Extract the (X, Y) coordinate from the center of the cell holding the provided text.  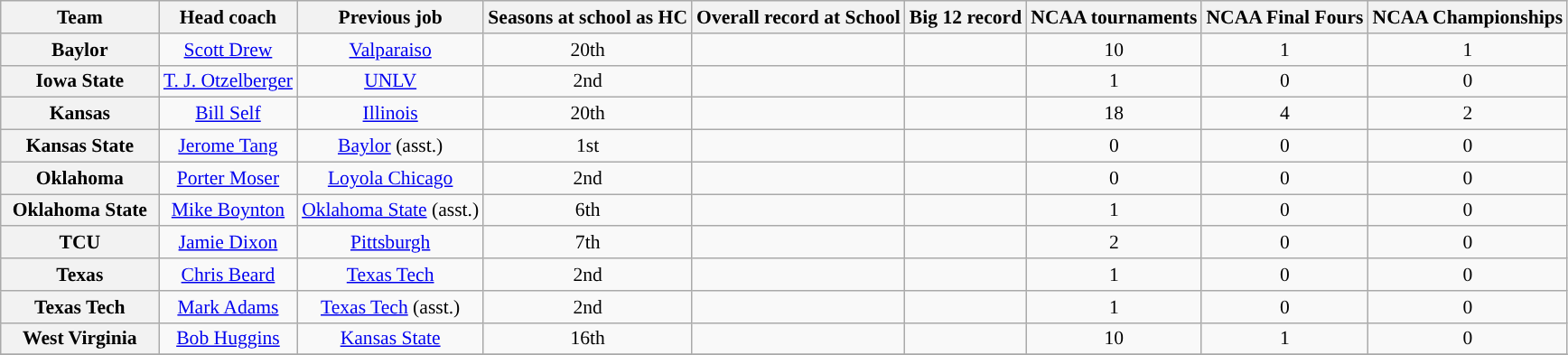
Texas Tech (asst.) (390, 307)
4 (1284, 114)
West Virginia (79, 339)
16th (587, 339)
T. J. Otzelberger (228, 81)
Baylor (79, 50)
Big 12 record (966, 17)
Porter Moser (228, 178)
NCAA Final Fours (1284, 17)
Mark Adams (228, 307)
Oklahoma (79, 178)
NCAA tournaments (1114, 17)
Valparaiso (390, 50)
Overall record at School (798, 17)
Chris Beard (228, 275)
Pittsburgh (390, 243)
Previous job (390, 17)
Texas (79, 275)
Seasons at school as HC (587, 17)
NCAA Championships (1467, 17)
UNLV (390, 81)
TCU (79, 243)
Kansas (79, 114)
Head coach (228, 17)
Team (79, 17)
Loyola Chicago (390, 178)
18 (1114, 114)
Mike Boynton (228, 210)
Jamie Dixon (228, 243)
Iowa State (79, 81)
6th (587, 210)
Scott Drew (228, 50)
Oklahoma State (asst.) (390, 210)
Bill Self (228, 114)
Illinois (390, 114)
7th (587, 243)
Jerome Tang (228, 146)
Baylor (asst.) (390, 146)
Bob Huggins (228, 339)
Oklahoma State (79, 210)
1st (587, 146)
